Provide the (x, y) coordinate of the cell's center where the given text is located.  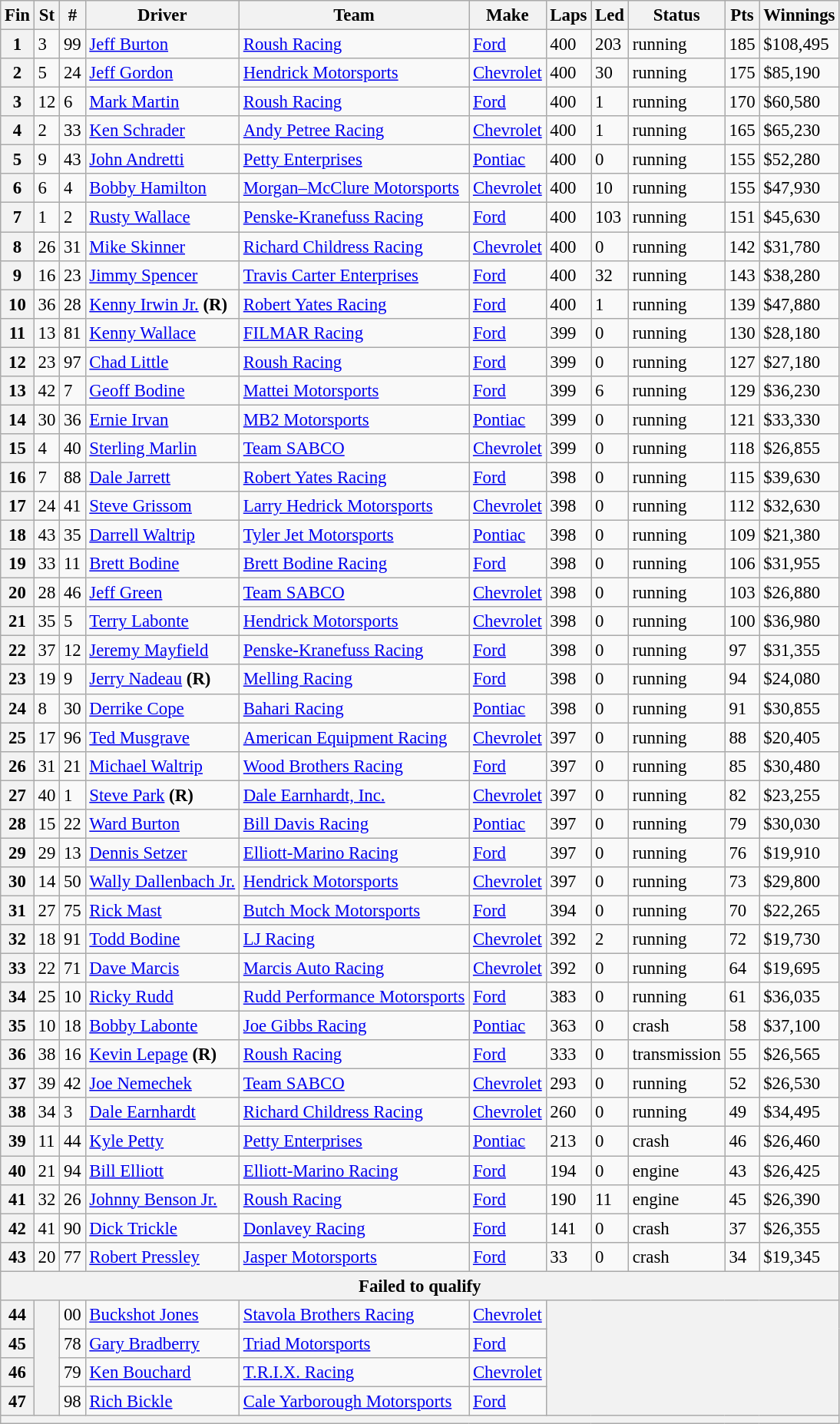
Mike Skinner (162, 247)
129 (742, 391)
Dick Trickle (162, 1228)
141 (568, 1228)
$32,630 (799, 506)
Wally Dallenbach Jr. (162, 882)
MB2 Motorsports (353, 419)
$26,390 (799, 1199)
Sterling Marlin (162, 449)
Status (676, 15)
Kenny Wallace (162, 333)
Dale Jarrett (162, 477)
Ted Musgrave (162, 737)
FILMAR Racing (353, 333)
260 (568, 1113)
00 (72, 1315)
Johnny Benson Jr. (162, 1199)
$28,180 (799, 333)
85 (742, 766)
109 (742, 535)
$19,695 (799, 969)
$34,495 (799, 1113)
Rudd Performance Motorsports (353, 997)
118 (742, 449)
70 (742, 910)
170 (742, 102)
Failed to qualify (420, 1286)
Fin (18, 15)
Bill Davis Racing (353, 824)
Dennis Setzer (162, 853)
130 (742, 333)
Buckshot Jones (162, 1315)
75 (72, 910)
Kevin Lepage (R) (162, 1055)
$47,880 (799, 304)
Mattei Motorsports (353, 391)
383 (568, 997)
142 (742, 247)
Steve Grissom (162, 506)
Melling Racing (353, 680)
50 (72, 882)
71 (72, 969)
115 (742, 477)
Rusty Wallace (162, 217)
Marcis Auto Racing (353, 969)
81 (72, 333)
Bobby Labonte (162, 1026)
$65,230 (799, 131)
55 (742, 1055)
$27,180 (799, 362)
Mark Martin (162, 102)
Jerry Nadeau (R) (162, 680)
Driver (162, 15)
98 (72, 1401)
165 (742, 131)
190 (568, 1199)
$20,405 (799, 737)
$22,265 (799, 910)
$26,530 (799, 1084)
$36,035 (799, 997)
143 (742, 275)
82 (742, 795)
# (72, 15)
194 (568, 1171)
transmission (676, 1055)
$33,330 (799, 419)
Chad Little (162, 362)
$24,080 (799, 680)
Ken Bouchard (162, 1373)
Ricky Rudd (162, 997)
$26,855 (799, 449)
Stavola Brothers Racing (353, 1315)
$26,880 (799, 593)
Joe Gibbs Racing (353, 1026)
$31,780 (799, 247)
Ernie Irvan (162, 419)
106 (742, 564)
64 (742, 969)
Pts (742, 15)
Donlavey Racing (353, 1228)
Led (610, 15)
Cale Yarborough Motorsports (353, 1401)
Brett Bodine Racing (353, 564)
American Equipment Racing (353, 737)
Jasper Motorsports (353, 1257)
Travis Carter Enterprises (353, 275)
Jeremy Mayfield (162, 651)
$26,460 (799, 1141)
49 (742, 1113)
Jimmy Spencer (162, 275)
$85,190 (799, 73)
293 (568, 1084)
Wood Brothers Racing (353, 766)
Butch Mock Motorsports (353, 910)
T.R.I.X. Racing (353, 1373)
203 (610, 45)
$26,355 (799, 1228)
99 (72, 45)
Ken Schrader (162, 131)
Dave Marcis (162, 969)
73 (742, 882)
$38,280 (799, 275)
Robert Pressley (162, 1257)
Michael Waltrip (162, 766)
Jeff Green (162, 593)
61 (742, 997)
Gary Bradberry (162, 1343)
$26,425 (799, 1171)
$60,580 (799, 102)
Jeff Gordon (162, 73)
96 (72, 737)
Make (508, 15)
Darrell Waltrip (162, 535)
47 (18, 1401)
Todd Bodine (162, 939)
Andy Petree Racing (353, 131)
Ward Burton (162, 824)
72 (742, 939)
Dale Earnhardt (162, 1113)
90 (72, 1228)
100 (742, 621)
Bobby Hamilton (162, 188)
$36,980 (799, 621)
$37,100 (799, 1026)
Larry Hedrick Motorsports (353, 506)
112 (742, 506)
78 (72, 1343)
St (46, 15)
Triad Motorsports (353, 1343)
$31,355 (799, 651)
Derrike Cope (162, 708)
$52,280 (799, 160)
$45,630 (799, 217)
$26,565 (799, 1055)
Brett Bodine (162, 564)
Steve Park (R) (162, 795)
$23,255 (799, 795)
John Andretti (162, 160)
Bahari Racing (353, 708)
213 (568, 1141)
Morgan–McClure Motorsports (353, 188)
Bill Elliott (162, 1171)
$30,030 (799, 824)
$19,910 (799, 853)
$19,730 (799, 939)
127 (742, 362)
Laps (568, 15)
Rich Bickle (162, 1401)
394 (568, 910)
121 (742, 419)
Tyler Jet Motorsports (353, 535)
Rick Mast (162, 910)
Terry Labonte (162, 621)
363 (568, 1026)
$36,230 (799, 391)
$30,480 (799, 766)
Winnings (799, 15)
$39,630 (799, 477)
Team (353, 15)
Joe Nemechek (162, 1084)
Kyle Petty (162, 1141)
139 (742, 304)
185 (742, 45)
151 (742, 217)
Geoff Bodine (162, 391)
333 (568, 1055)
$47,930 (799, 188)
Kenny Irwin Jr. (R) (162, 304)
$29,800 (799, 882)
$108,495 (799, 45)
77 (72, 1257)
Jeff Burton (162, 45)
76 (742, 853)
LJ Racing (353, 939)
175 (742, 73)
Dale Earnhardt, Inc. (353, 795)
$21,380 (799, 535)
$30,855 (799, 708)
$19,345 (799, 1257)
$31,955 (799, 564)
58 (742, 1026)
52 (742, 1084)
